Extract the [x, y] coordinate from the center of the cell holding the provided text.  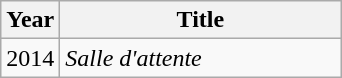
Year [30, 20]
2014 [30, 58]
Title [200, 20]
Salle d'attente [200, 58]
